Find where the given text appears and provide that cell's center as (X, Y) coordinate. 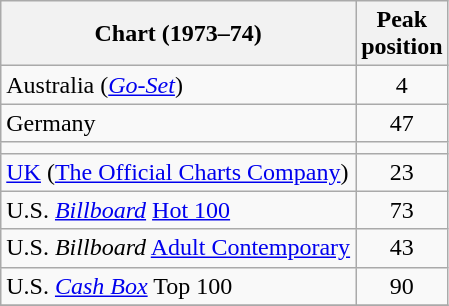
U.S. Billboard Hot 100 (178, 210)
UK (The Official Charts Company) (178, 172)
Chart (1973–74) (178, 34)
Peakposition (402, 34)
23 (402, 172)
Australia (Go-Set) (178, 85)
90 (402, 286)
4 (402, 85)
Germany (178, 123)
43 (402, 248)
U.S. Billboard Adult Contemporary (178, 248)
47 (402, 123)
U.S. Cash Box Top 100 (178, 286)
73 (402, 210)
